Locate the cell with the specified text and output its [x, y] center coordinate. 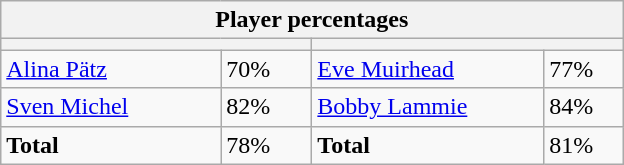
78% [266, 145]
Sven Michel [111, 107]
81% [584, 145]
84% [584, 107]
Bobby Lammie [428, 107]
Alina Pätz [111, 69]
77% [584, 69]
Player percentages [312, 20]
70% [266, 69]
Eve Muirhead [428, 69]
82% [266, 107]
